Output the [x, y] coordinate of the center of the cell containing the given text.  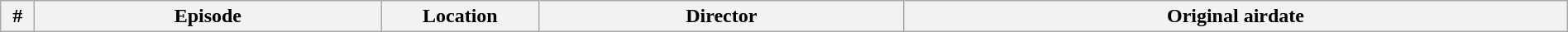
Director [721, 16]
Location [460, 16]
Original airdate [1236, 16]
Episode [208, 16]
# [18, 16]
